Identify which cell holds the provided text, then report its (x, y) central coordinate. 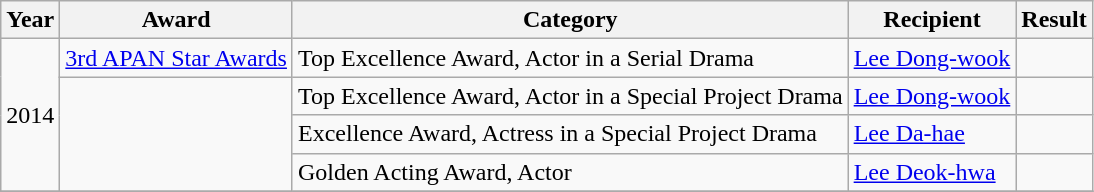
2014 (30, 115)
Top Excellence Award, Actor in a Serial Drama (570, 58)
Top Excellence Award, Actor in a Special Project Drama (570, 96)
Category (570, 20)
Recipient (932, 20)
Lee Da-hae (932, 134)
Year (30, 20)
Result (1054, 20)
Excellence Award, Actress in a Special Project Drama (570, 134)
3rd APAN Star Awards (176, 58)
Golden Acting Award, Actor (570, 172)
Award (176, 20)
Lee Deok-hwa (932, 172)
